Find where the given text appears and provide that cell's center as [x, y] coordinate. 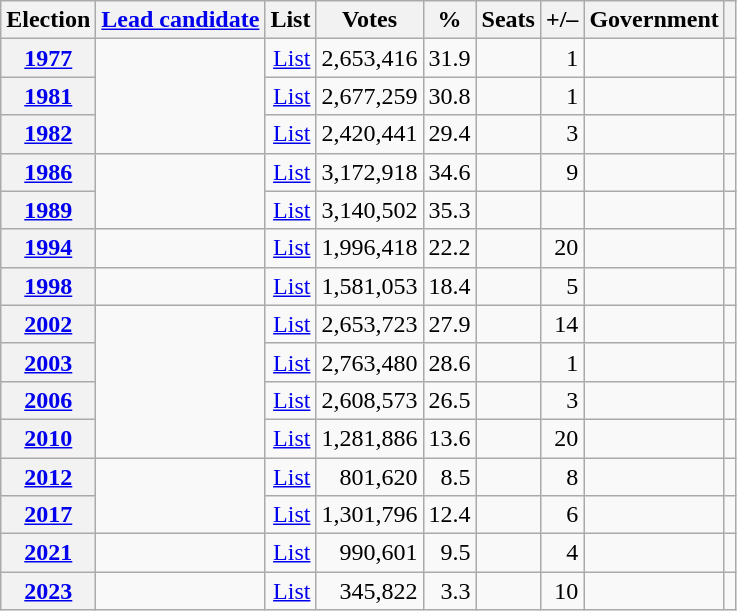
2,763,480 [370, 362]
31.9 [450, 58]
26.5 [450, 400]
2003 [48, 362]
2,653,416 [370, 58]
34.6 [450, 172]
12.4 [450, 515]
Government [654, 20]
2023 [48, 591]
1989 [48, 210]
1982 [48, 134]
6 [562, 515]
13.6 [450, 438]
% [450, 20]
+/– [562, 20]
27.9 [450, 324]
1,996,418 [370, 248]
5 [562, 286]
2017 [48, 515]
9 [562, 172]
28.6 [450, 362]
2012 [48, 477]
2010 [48, 438]
29.4 [450, 134]
3.3 [450, 591]
8.5 [450, 477]
1981 [48, 96]
2,608,573 [370, 400]
2,677,259 [370, 96]
1986 [48, 172]
14 [562, 324]
1998 [48, 286]
2,420,441 [370, 134]
30.8 [450, 96]
1,581,053 [370, 286]
35.3 [450, 210]
2002 [48, 324]
990,601 [370, 553]
1,281,886 [370, 438]
22.2 [450, 248]
1,301,796 [370, 515]
801,620 [370, 477]
1977 [48, 58]
18.4 [450, 286]
2021 [48, 553]
3,140,502 [370, 210]
2,653,723 [370, 324]
Election [48, 20]
2006 [48, 400]
3,172,918 [370, 172]
Votes [370, 20]
1994 [48, 248]
8 [562, 477]
Lead candidate [180, 20]
9.5 [450, 553]
4 [562, 553]
Seats [508, 20]
345,822 [370, 591]
10 [562, 591]
